Search for the cell housing the specified text and yield its [x, y] center coordinate. 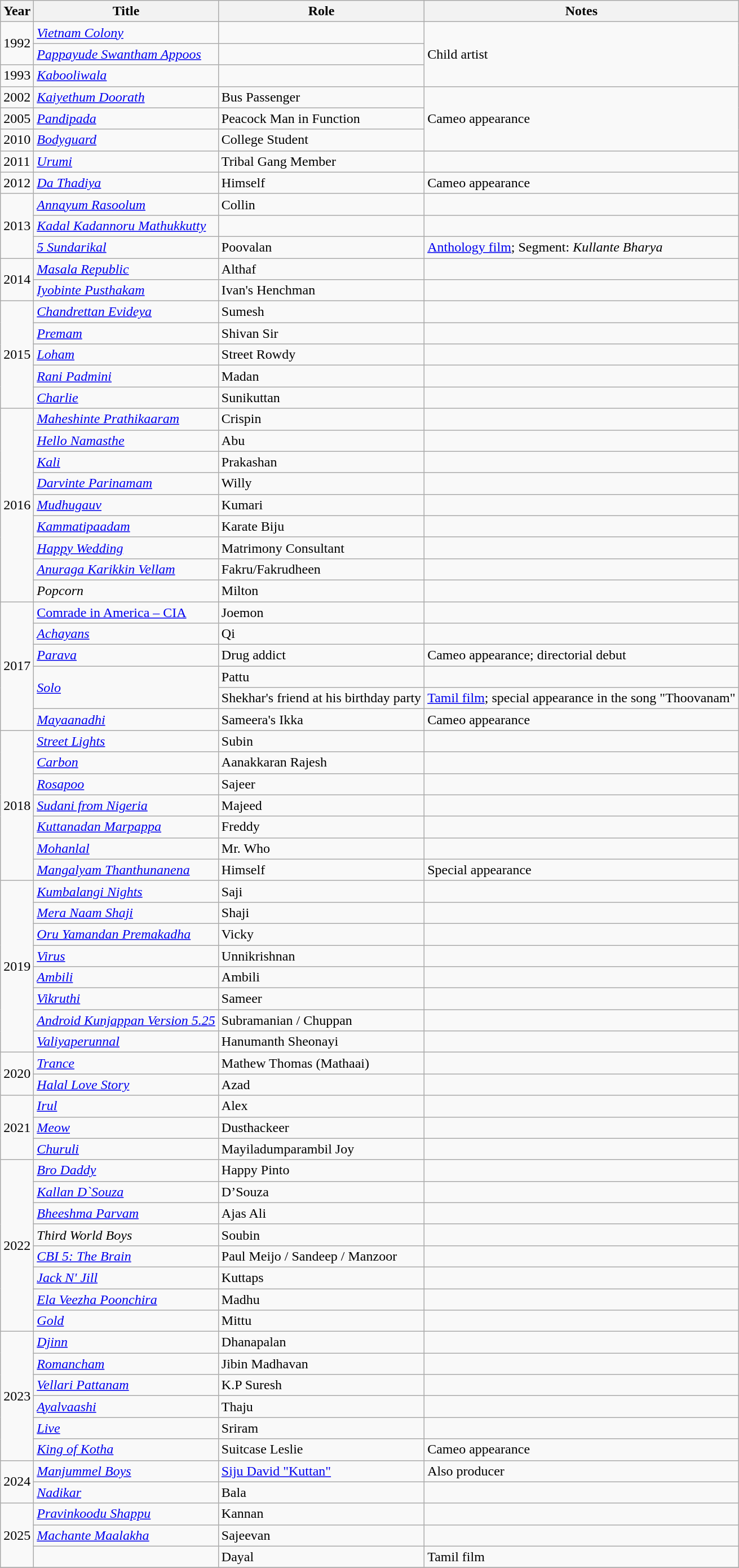
Jack N' Jill [126, 1278]
Shaji [321, 913]
Live [126, 1428]
Kannan [321, 1514]
Ajas Ali [321, 1213]
Pattu [321, 677]
2020 [17, 1074]
2021 [17, 1127]
Dhanapalan [321, 1342]
Joemon [321, 612]
Happy Wedding [126, 548]
Anuraga Karikkin Vellam [126, 569]
Abu [321, 441]
Shivan Sir [321, 333]
Kumbalangi Nights [126, 891]
Kumari [321, 505]
Pravinkoodu Shappu [126, 1514]
Willy [321, 483]
Dayal [321, 1557]
Halal Love Story [126, 1085]
Year [17, 11]
2023 [17, 1396]
Role [321, 11]
2024 [17, 1482]
2011 [17, 161]
Child artist [582, 54]
Cameo appearance; directorial debut [582, 655]
Mohanlal [126, 848]
2025 [17, 1535]
Mera Naam Shaji [126, 913]
Aanakkaran Rajesh [321, 763]
Achayans [126, 634]
Subramanian / Chuppan [321, 1020]
Alex [321, 1106]
Special appearance [582, 870]
2017 [17, 666]
Subin [321, 741]
Vicky [321, 934]
Althaf [321, 269]
Masala Republic [126, 269]
Kuttanadan Marpappa [126, 827]
D’Souza [321, 1192]
2018 [17, 805]
Hanumanth Sheonayi [321, 1042]
Bus Passenger [321, 97]
Mathew Thomas (Mathaai) [321, 1063]
2005 [17, 118]
Fakru/Fakrudheen [321, 569]
Jibin Madhavan [321, 1364]
2019 [17, 966]
Virus [126, 956]
Rosapoo [126, 784]
Oru Yamandan Premakadha [126, 934]
Tamil film; special appearance in the song "Thoovanam" [582, 698]
Tribal Gang Member [321, 161]
1992 [17, 43]
Trance [126, 1063]
Mr. Who [321, 848]
Freddy [321, 827]
Da Thadiya [126, 183]
Parava [126, 655]
Shekhar's friend at his birthday party [321, 698]
Gold [126, 1321]
Ayalvaashi [126, 1407]
Happy Pinto [321, 1170]
Maheshinte Prathikaaram [126, 419]
Sudani from Nigeria [126, 805]
College Student [321, 140]
Collin [321, 204]
Peacock Man in Function [321, 118]
2022 [17, 1245]
Sajeevan [321, 1535]
Sriram [321, 1428]
Carbon [126, 763]
2014 [17, 280]
Vietnam Colony [126, 33]
Madan [321, 376]
Karate Biju [321, 526]
Churuli [126, 1149]
Mangalyam Thanthunanena [126, 870]
Valiyaperunnal [126, 1042]
Paul Meijo / Sandeep / Manzoor [321, 1256]
Djinn [126, 1342]
Annayum Rasoolum [126, 204]
Popcorn [126, 591]
Manjummel Boys [126, 1471]
Charlie [126, 398]
2002 [17, 97]
Urumi [126, 161]
Solo [126, 688]
Madhu [321, 1299]
5 Sundarikal [126, 247]
Mayiladumparambil Joy [321, 1149]
Qi [321, 634]
Kaiyethum Doorath [126, 97]
Kammatipaadam [126, 526]
2012 [17, 183]
Street Rowdy [321, 355]
Ela Veezha Poonchira [126, 1299]
Pappayude Swantham Appoos [126, 54]
Nadikar [126, 1492]
Anthology film; Segment: Kullante Bharya [582, 247]
Mayaanadhi [126, 720]
Rani Padmini [126, 376]
Vikruthi [126, 999]
Unnikrishnan [321, 956]
Milton [321, 591]
King of Kotha [126, 1450]
Mittu [321, 1321]
Kuttaps [321, 1278]
Darvinte Parinamam [126, 483]
Romancham [126, 1364]
Soubin [321, 1235]
K.P Suresh [321, 1385]
Meow [126, 1127]
Comrade in America – CIA [126, 612]
Matrimony Consultant [321, 548]
Hello Namasthe [126, 441]
CBI 5: The Brain [126, 1256]
2013 [17, 226]
Bodyguard [126, 140]
Kali [126, 462]
Sumesh [321, 312]
Saji [321, 891]
Bheeshma Parvam [126, 1213]
Suitcase Leslie [321, 1450]
Crispin [321, 419]
Poovalan [321, 247]
Majeed [321, 805]
Android Kunjappan Version 5.25 [126, 1020]
Street Lights [126, 741]
Sajeer [321, 784]
Mudhugauv [126, 505]
Premam [126, 333]
Kabooliwala [126, 76]
Drug addict [321, 655]
2016 [17, 505]
Siju David "Kuttan" [321, 1471]
Prakashan [321, 462]
2010 [17, 140]
Tamil film [582, 1557]
Ivan's Henchman [321, 290]
Sameera's Ikka [321, 720]
Bro Daddy [126, 1170]
Irul [126, 1106]
Notes [582, 11]
Bala [321, 1492]
Pandipada [126, 118]
2015 [17, 355]
Third World Boys [126, 1235]
Sameer [321, 999]
1993 [17, 76]
Dusthackeer [321, 1127]
Loham [126, 355]
Title [126, 11]
Kadal Kadannoru Mathukkutty [126, 226]
Chandrettan Evideya [126, 312]
Machante Maalakha [126, 1535]
Thaju [321, 1407]
Kallan D`Souza [126, 1192]
Also producer [582, 1471]
Iyobinte Pusthakam [126, 290]
Azad [321, 1085]
Sunikuttan [321, 398]
Vellari Pattanam [126, 1385]
